Scan for the cell matching the given text and deliver its (X, Y) coordinate at center. 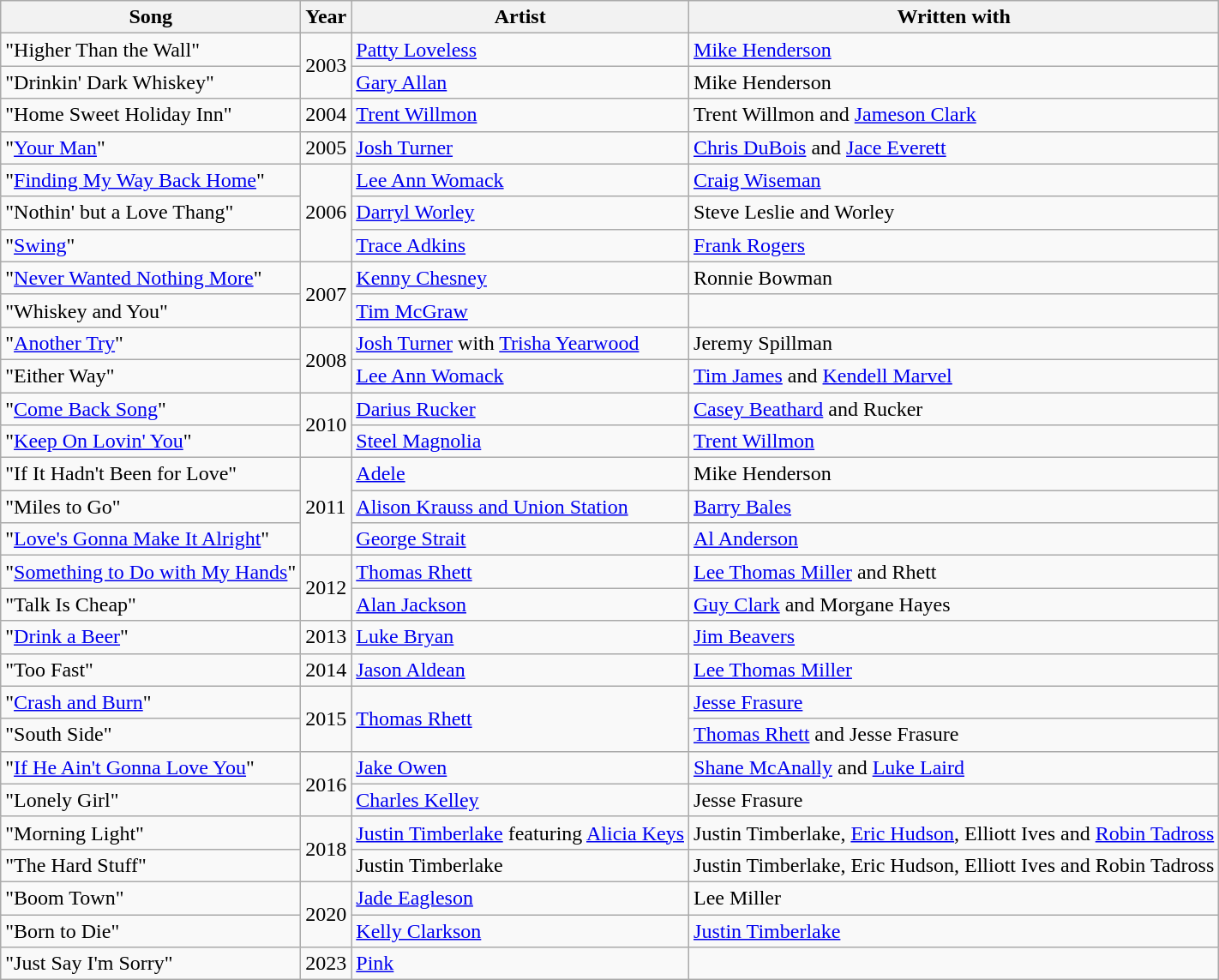
Alan Jackson (520, 604)
Josh Turner with Trisha Yearwood (520, 343)
"Finding My Way Back Home" (151, 180)
"If It Hadn't Been for Love" (151, 474)
2008 (326, 359)
"Boom Town" (151, 898)
Charles Kelley (520, 800)
Steve Leslie and Worley (954, 213)
"Miles to Go" (151, 507)
"Higher Than the Wall" (151, 50)
George Strait (520, 539)
"Another Try" (151, 343)
"Swing" (151, 245)
2006 (326, 213)
"Your Man" (151, 147)
"Keep On Lovin' You" (151, 442)
"South Side" (151, 735)
Darryl Worley (520, 213)
Trace Adkins (520, 245)
Lee Thomas Miller and Rhett (954, 572)
"Love's Gonna Make It Alright" (151, 539)
Justin Timberlake featuring Alicia Keys (520, 833)
Pink (520, 964)
2015 (326, 718)
Jake Owen (520, 767)
2012 (326, 588)
Darius Rucker (520, 409)
2018 (326, 849)
"Lonely Girl" (151, 800)
2013 (326, 637)
Adele (520, 474)
"The Hard Stuff" (151, 865)
"Morning Light" (151, 833)
"Something to Do with My Hands" (151, 572)
Steel Magnolia (520, 442)
Luke Bryan (520, 637)
"Whiskey and You" (151, 310)
Casey Beathard and Rucker (954, 409)
Jeremy Spillman (954, 343)
Jim Beavers (954, 637)
Josh Turner (520, 147)
Patty Loveless (520, 50)
Year (326, 17)
2010 (326, 425)
"Never Wanted Nothing More" (151, 278)
Jason Aldean (520, 670)
Shane McAnally and Luke Laird (954, 767)
Lee Miller (954, 898)
Jade Eagleson (520, 898)
Trent Willmon and Jameson Clark (954, 115)
Song (151, 17)
2016 (326, 784)
"Too Fast" (151, 670)
Kenny Chesney (520, 278)
Kelly Clarkson (520, 930)
"Just Say I'm Sorry" (151, 964)
Craig Wiseman (954, 180)
Lee Thomas Miller (954, 670)
"Drink a Beer" (151, 637)
2020 (326, 914)
2005 (326, 147)
2014 (326, 670)
Thomas Rhett and Jesse Frasure (954, 735)
Ronnie Bowman (954, 278)
2003 (326, 66)
Chris DuBois and Jace Everett (954, 147)
"Talk Is Cheap" (151, 604)
Written with (954, 17)
Guy Clark and Morgane Hayes (954, 604)
Barry Bales (954, 507)
Alison Krauss and Union Station (520, 507)
"Either Way" (151, 376)
"Home Sweet Holiday Inn" (151, 115)
"If He Ain't Gonna Love You" (151, 767)
Artist (520, 17)
2004 (326, 115)
"Born to Die" (151, 930)
Gary Allan (520, 82)
"Drinkin' Dark Whiskey" (151, 82)
2011 (326, 507)
Al Anderson (954, 539)
2007 (326, 294)
"Nothin' but a Love Thang" (151, 213)
2023 (326, 964)
Tim James and Kendell Marvel (954, 376)
"Come Back Song" (151, 409)
Frank Rogers (954, 245)
"Crash and Burn" (151, 702)
Tim McGraw (520, 310)
